Output the [x, y] coordinate of the center of the cell containing the given text.  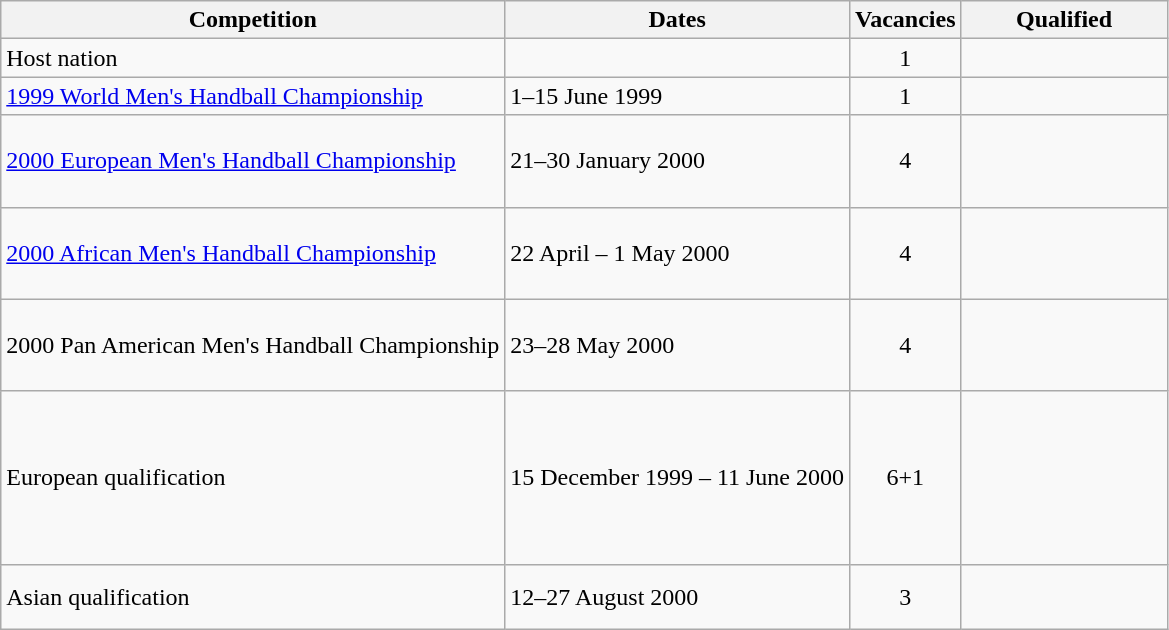
6+1 [906, 478]
2000 European Men's Handball Championship [253, 161]
Asian qualification [253, 596]
European qualification [253, 478]
3 [906, 596]
Qualified [1064, 20]
Vacancies [906, 20]
23–28 May 2000 [678, 345]
21–30 January 2000 [678, 161]
Host nation [253, 58]
1999 World Men's Handball Championship [253, 96]
Competition [253, 20]
2000 Pan American Men's Handball Championship [253, 345]
Dates [678, 20]
1–15 June 1999 [678, 96]
15 December 1999 – 11 June 2000 [678, 478]
2000 African Men's Handball Championship [253, 253]
22 April – 1 May 2000 [678, 253]
12–27 August 2000 [678, 596]
